From the cell containing the given text, extract its center point as [x, y] coordinate. 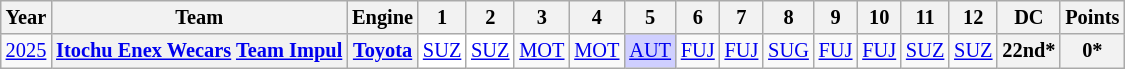
2025 [26, 51]
3 [542, 17]
1 [442, 17]
4 [596, 17]
Points [1092, 17]
7 [742, 17]
SUG [788, 51]
9 [836, 17]
2 [490, 17]
Team [199, 17]
Toyota [382, 51]
8 [788, 17]
22nd* [1028, 51]
DC [1028, 17]
5 [650, 17]
Engine [382, 17]
Itochu Enex Wecars Team Impul [199, 51]
Year [26, 17]
11 [925, 17]
10 [879, 17]
6 [698, 17]
AUT [650, 51]
12 [973, 17]
0* [1092, 51]
